Scan for the cell matching the given text and deliver its [X, Y] coordinate at center. 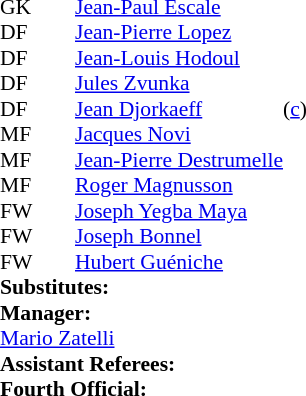
Manager: [142, 313]
Joseph Yegba Maya [179, 211]
Substitutes: [142, 287]
Joseph Bonnel [179, 237]
Jacques Novi [179, 135]
Jean-Pierre Destrumelle [179, 160]
Jules Zvunka [179, 83]
Jean-Louis Hodoul [179, 58]
Roger Magnusson [179, 185]
Jean Djorkaeff [179, 109]
Hubert Guéniche [179, 262]
Jean-Pierre Lopez [179, 33]
